Return (X, Y) of the center of cell containing provided text 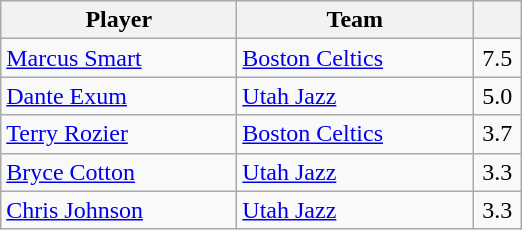
Player (119, 20)
3.7 (498, 134)
Terry Rozier (119, 134)
Chris Johnson (119, 210)
Bryce Cotton (119, 172)
Team (355, 20)
7.5 (498, 58)
5.0 (498, 96)
Marcus Smart (119, 58)
Dante Exum (119, 96)
